From the cell containing the given text, extract its center point as (X, Y) coordinate. 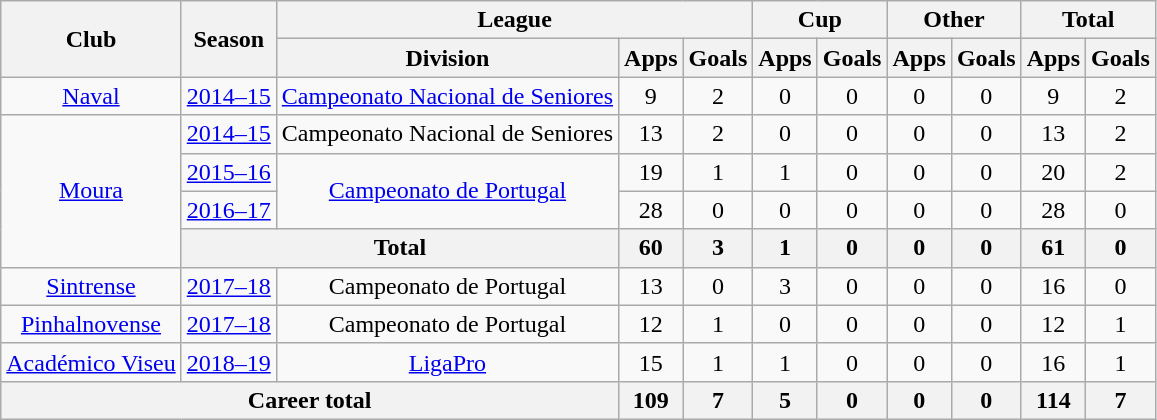
2016–17 (228, 210)
20 (1053, 172)
19 (651, 172)
Division (447, 58)
Sintrense (91, 286)
Other (954, 20)
LigaPro (447, 362)
Pinhalnovense (91, 324)
League (514, 20)
114 (1053, 400)
Académico Viseu (91, 362)
Moura (91, 191)
15 (651, 362)
2018–19 (228, 362)
61 (1053, 248)
5 (785, 400)
2015–16 (228, 172)
109 (651, 400)
Naval (91, 96)
Cup (820, 20)
60 (651, 248)
Club (91, 39)
Season (228, 39)
Career total (310, 400)
